Find where the given text appears and provide that cell's center as (x, y) coordinate. 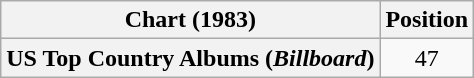
Chart (1983) (190, 20)
US Top Country Albums (Billboard) (190, 58)
47 (427, 58)
Position (427, 20)
